Output the (x, y) coordinate of the center of the cell containing the given text.  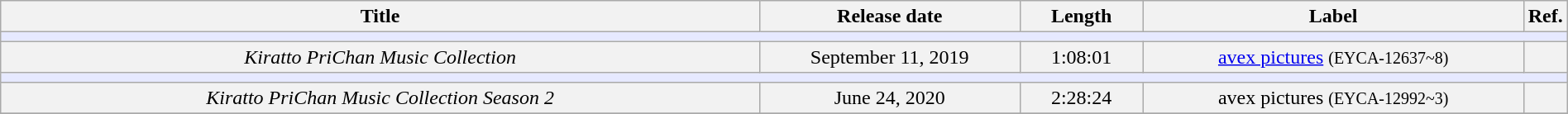
2:28:24 (1082, 97)
Length (1082, 17)
Label (1333, 17)
avex pictures (EYCA-12637~8) (1333, 57)
June 24, 2020 (890, 97)
September 11, 2019 (890, 57)
Kiratto PriChan Music Collection (380, 57)
Title (380, 17)
avex pictures (EYCA-12992~3) (1333, 97)
1:08:01 (1082, 57)
Ref. (1545, 17)
Kiratto PriChan Music Collection Season 2 (380, 97)
Release date (890, 17)
